Search for the cell housing the specified text and yield its (X, Y) center coordinate. 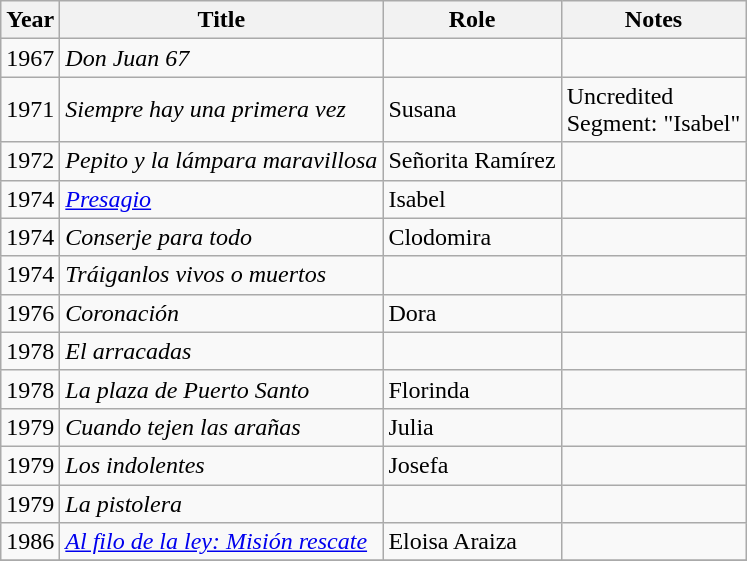
Eloisa Araiza (472, 542)
La pistolera (222, 503)
1986 (30, 542)
Florinda (472, 389)
Role (472, 20)
Conserje para todo (222, 237)
Title (222, 20)
Coronación (222, 313)
Clodomira (472, 237)
Don Juan 67 (222, 58)
1967 (30, 58)
Cuando tejen las arañas (222, 427)
Los indolentes (222, 465)
Tráiganlos vivos o muertos (222, 275)
UncreditedSegment: "Isabel" (654, 110)
Dora (472, 313)
1971 (30, 110)
1976 (30, 313)
Josefa (472, 465)
Susana (472, 110)
Siempre hay una primera vez (222, 110)
Señorita Ramírez (472, 161)
Presagio (222, 199)
Year (30, 20)
La plaza de Puerto Santo (222, 389)
Notes (654, 20)
Al filo de la ley: Misión rescate (222, 542)
1972 (30, 161)
El arracadas (222, 351)
Isabel (472, 199)
Pepito y la lámpara maravillosa (222, 161)
Julia (472, 427)
